Provide the (X, Y) coordinate of the cell's center where the given text is located.  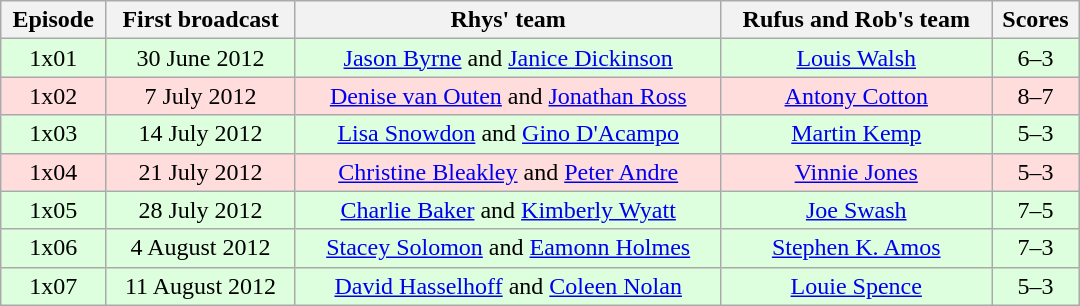
7–3 (1036, 248)
1x03 (54, 134)
Christine Bleakley and Peter Andre (508, 172)
Stacey Solomon and Eamonn Holmes (508, 248)
28 July 2012 (201, 210)
7–5 (1036, 210)
1x01 (54, 58)
Jason Byrne and Janice Dickinson (508, 58)
30 June 2012 (201, 58)
1x07 (54, 286)
David Hasselhoff and Coleen Nolan (508, 286)
Antony Cotton (856, 96)
1x02 (54, 96)
Denise van Outen and Jonathan Ross (508, 96)
6–3 (1036, 58)
8–7 (1036, 96)
4 August 2012 (201, 248)
Episode (54, 20)
Lisa Snowdon and Gino D'Acampo (508, 134)
Louis Walsh (856, 58)
11 August 2012 (201, 286)
Rufus and Rob's team (856, 20)
21 July 2012 (201, 172)
Martin Kemp (856, 134)
First broadcast (201, 20)
1x05 (54, 210)
1x04 (54, 172)
Vinnie Jones (856, 172)
Joe Swash (856, 210)
Rhys' team (508, 20)
Charlie Baker and Kimberly Wyatt (508, 210)
Louie Spence (856, 286)
7 July 2012 (201, 96)
1x06 (54, 248)
Stephen K. Amos (856, 248)
14 July 2012 (201, 134)
Scores (1036, 20)
